Pinpoint the cell where the given text exists, returning its [X, Y] midpoint coordinate. 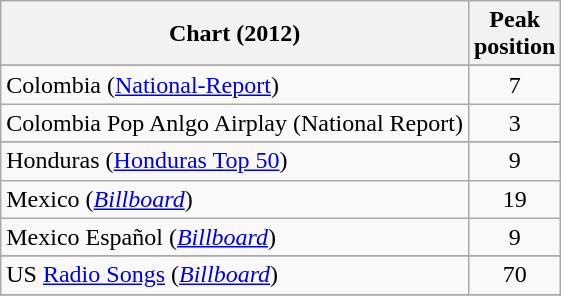
19 [514, 199]
70 [514, 275]
Honduras (Honduras Top 50) [235, 161]
Mexico (Billboard) [235, 199]
Chart (2012) [235, 34]
US Radio Songs (Billboard) [235, 275]
3 [514, 123]
Colombia Pop Anlgo Airplay (National Report) [235, 123]
Colombia (National-Report) [235, 85]
Mexico Español (Billboard) [235, 237]
7 [514, 85]
Peakposition [514, 34]
